Detect which cell encompasses the target text, then output its (X, Y) center coordinate. 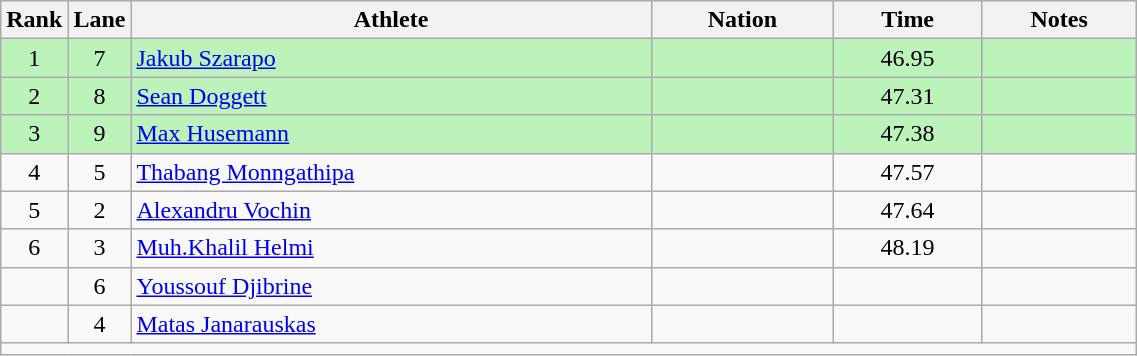
Nation (742, 20)
47.64 (908, 210)
47.38 (908, 134)
Lane (100, 20)
48.19 (908, 248)
Alexandru Vochin (391, 210)
46.95 (908, 58)
Thabang Monngathipa (391, 172)
47.31 (908, 96)
Jakub Szarapo (391, 58)
47.57 (908, 172)
1 (34, 58)
Time (908, 20)
Muh.Khalil Helmi (391, 248)
Max Husemann (391, 134)
7 (100, 58)
Rank (34, 20)
Sean Doggett (391, 96)
Notes (1058, 20)
9 (100, 134)
Youssouf Djibrine (391, 286)
Matas Janarauskas (391, 324)
8 (100, 96)
Athlete (391, 20)
